From the cell containing the given text, extract its center point as (x, y) coordinate. 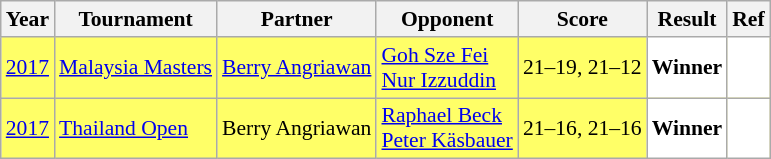
Ref (748, 19)
Tournament (136, 19)
Result (688, 19)
Year (28, 19)
21–19, 21–12 (582, 68)
21–16, 21–16 (582, 128)
Raphael Beck Peter Käsbauer (446, 128)
Opponent (446, 19)
Goh Sze Fei Nur Izzuddin (446, 68)
Score (582, 19)
Thailand Open (136, 128)
Partner (296, 19)
Malaysia Masters (136, 68)
